Detect which cell encompasses the target text, then output its [X, Y] center coordinate. 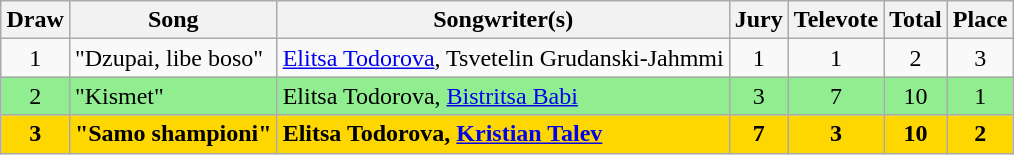
"Samo shampioni" [173, 134]
Total [916, 20]
Song [173, 20]
"Kismet" [173, 96]
Elitsa Todorova, Bistritsa Babi [503, 96]
Televote [836, 20]
Songwriter(s) [503, 20]
Elitsa Todorova, Tsvetelin Grudanski-Jahmmi [503, 58]
Elitsa Todorova, Kristian Talev [503, 134]
Jury [758, 20]
Place [980, 20]
Draw [35, 20]
"Dzupai, libe boso" [173, 58]
